Search for the cell housing the specified text and yield its [X, Y] center coordinate. 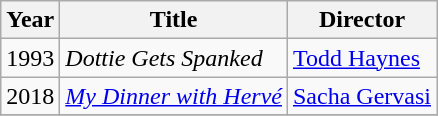
2018 [30, 96]
Todd Haynes [362, 58]
My Dinner with Hervé [174, 96]
Year [30, 20]
Sacha Gervasi [362, 96]
1993 [30, 58]
Dottie Gets Spanked [174, 58]
Director [362, 20]
Title [174, 20]
